Detect which cell encompasses the target text, then output its [x, y] center coordinate. 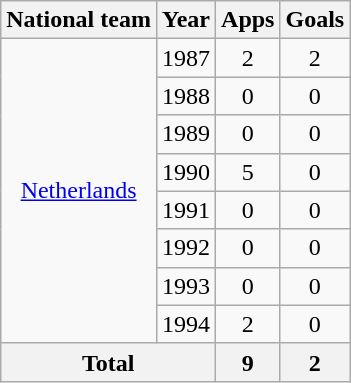
Goals [315, 20]
9 [248, 362]
1994 [186, 324]
1993 [186, 286]
1987 [186, 58]
Year [186, 20]
5 [248, 172]
1988 [186, 96]
1990 [186, 172]
Netherlands [79, 191]
1989 [186, 134]
National team [79, 20]
1992 [186, 248]
1991 [186, 210]
Total [108, 362]
Apps [248, 20]
